From the cell containing the given text, extract its center point as (X, Y) coordinate. 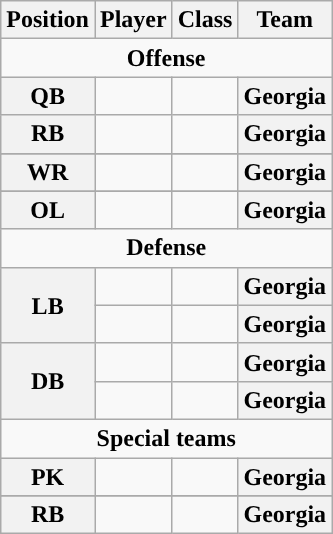
Special teams (166, 438)
Team (285, 20)
QB (48, 96)
WR (48, 172)
Player (133, 20)
Class (205, 20)
Defense (166, 248)
DB (48, 381)
PK (48, 477)
LB (48, 305)
OL (48, 210)
Offense (166, 58)
Position (48, 20)
